Pinpoint the cell where the given text exists, returning its [x, y] midpoint coordinate. 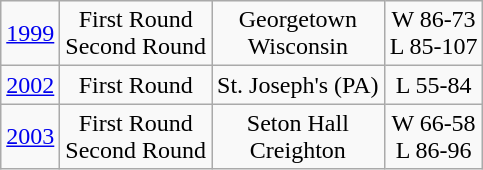
Seton HallCreighton [298, 136]
First Round [136, 85]
L 55-84 [434, 85]
2002 [30, 85]
W 66-58L 86-96 [434, 136]
GeorgetownWisconsin [298, 34]
W 86-73L 85-107 [434, 34]
2003 [30, 136]
1999 [30, 34]
St. Joseph's (PA) [298, 85]
